For the text-containing cell, return its midpoint in (X, Y) coordinate format. 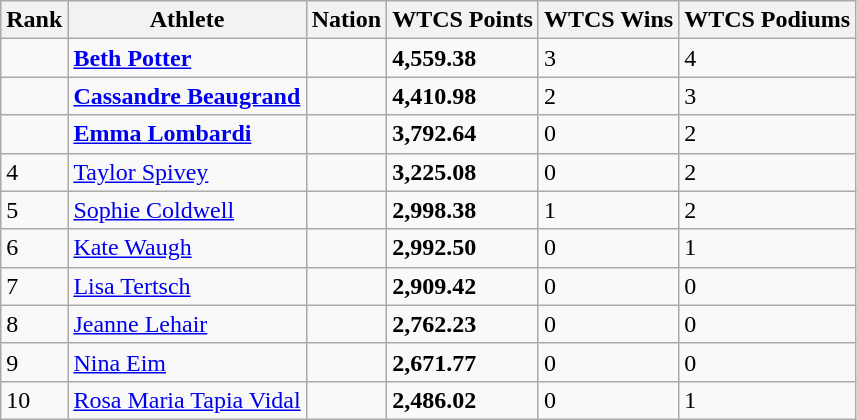
Sophie Coldwell (187, 210)
Taylor Spivey (187, 172)
Athlete (187, 20)
10 (34, 400)
WTCS Podiums (768, 20)
Kate Waugh (187, 248)
2,992.50 (463, 248)
2,909.42 (463, 286)
Beth Potter (187, 58)
Rank (34, 20)
2,998.38 (463, 210)
Nation (346, 20)
Nina Eim (187, 362)
6 (34, 248)
9 (34, 362)
5 (34, 210)
WTCS Points (463, 20)
Cassandre Beaugrand (187, 96)
8 (34, 324)
7 (34, 286)
2,671.77 (463, 362)
2,486.02 (463, 400)
Jeanne Lehair (187, 324)
4,410.98 (463, 96)
WTCS Wins (608, 20)
Emma Lombardi (187, 134)
3,225.08 (463, 172)
4,559.38 (463, 58)
3,792.64 (463, 134)
2,762.23 (463, 324)
Rosa Maria Tapia Vidal (187, 400)
Lisa Tertsch (187, 286)
